Provide the [x, y] coordinate of the cell's center where the given text is located.  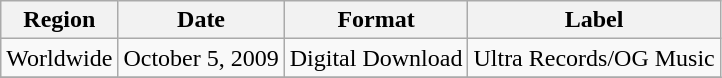
Format [376, 20]
October 5, 2009 [201, 58]
Label [594, 20]
Date [201, 20]
Worldwide [60, 58]
Digital Download [376, 58]
Region [60, 20]
Ultra Records/OG Music [594, 58]
